Find where the given text appears and provide that cell's center as [X, Y] coordinate. 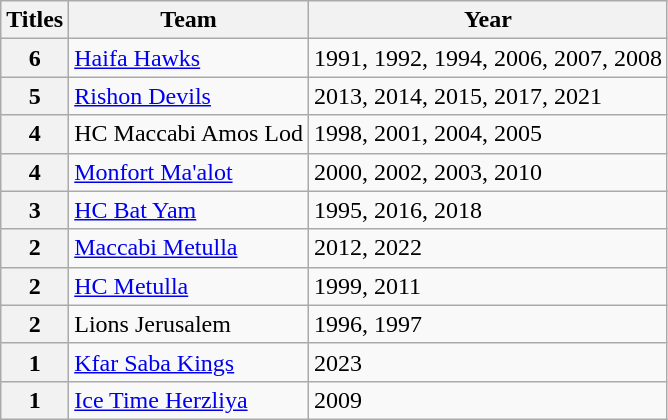
1996, 1997 [488, 324]
Ice Time Herzliya [189, 400]
1995, 2016, 2018 [488, 210]
2000, 2002, 2003, 2010 [488, 172]
2009 [488, 400]
HC Maccabi Amos Lod [189, 134]
Haifa Hawks [189, 58]
Kfar Saba Kings [189, 362]
Rishon Devils [189, 96]
2012, 2022 [488, 248]
1991, 1992, 1994, 2006, 2007, 2008 [488, 58]
Lions Jerusalem [189, 324]
2023 [488, 362]
Year [488, 20]
Titles [35, 20]
HC Bat Yam [189, 210]
Monfort Ma'alot [189, 172]
Maccabi Metulla [189, 248]
5 [35, 96]
6 [35, 58]
HC Metulla [189, 286]
1998, 2001, 2004, 2005 [488, 134]
3 [35, 210]
2013, 2014, 2015, 2017, 2021 [488, 96]
1999, 2011 [488, 286]
Team [189, 20]
